Identify which cell holds the provided text, then report its (x, y) central coordinate. 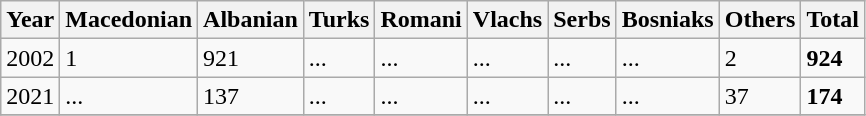
Year (30, 20)
Macedonian (129, 20)
Total (833, 20)
2 (760, 58)
2002 (30, 58)
Romani (421, 20)
1 (129, 58)
924 (833, 58)
37 (760, 96)
Others (760, 20)
Turks (339, 20)
Bosniaks (668, 20)
2021 (30, 96)
Vlachs (507, 20)
921 (251, 58)
174 (833, 96)
Serbs (582, 20)
137 (251, 96)
Albanian (251, 20)
